Determine the (x, y) coordinate at the center of the cell enclosing the given text.  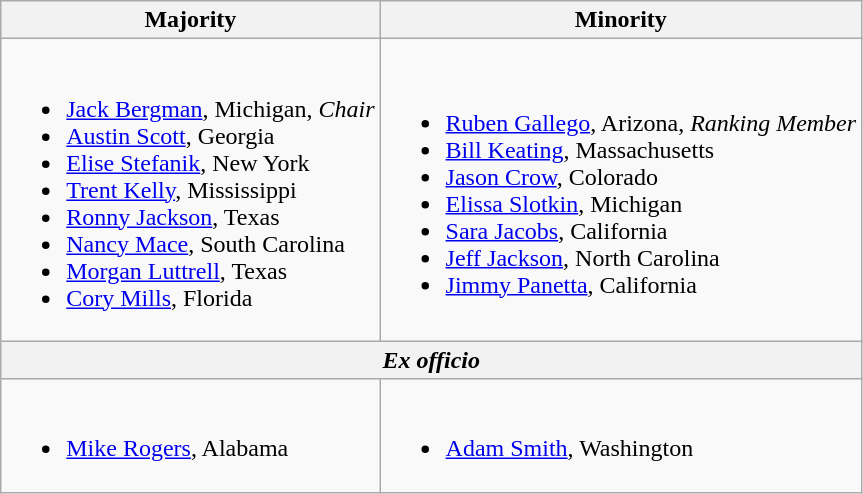
Minority (621, 20)
Ex officio (432, 360)
Majority (190, 20)
Adam Smith, Washington (621, 436)
Mike Rogers, Alabama (190, 436)
